Detect which cell encompasses the target text, then output its [X, Y] center coordinate. 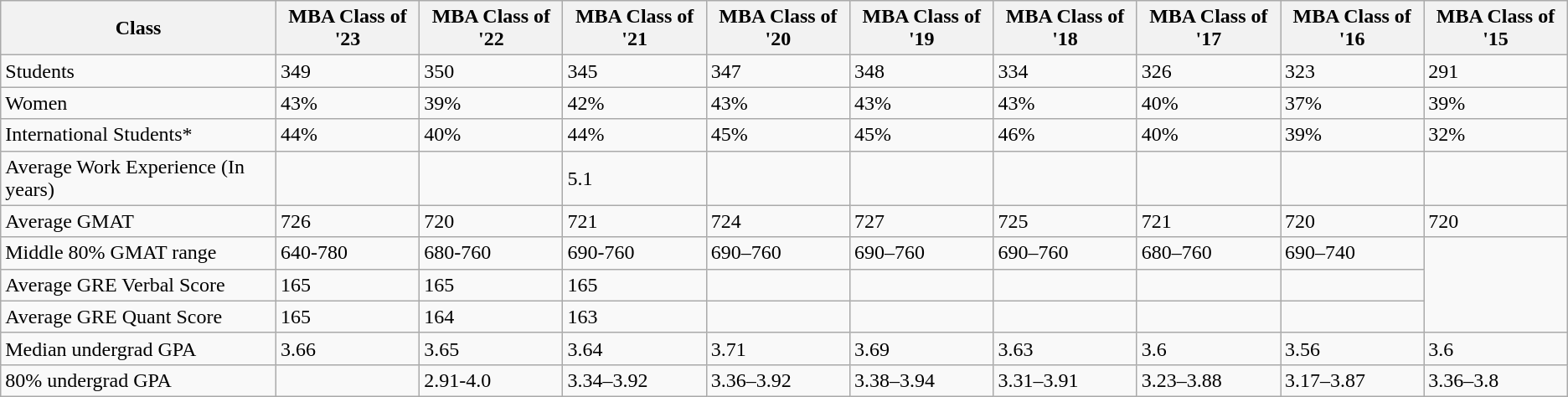
MBA Class of '15 [1496, 28]
MBA Class of '16 [1352, 28]
Middle 80% GMAT range [139, 253]
726 [347, 221]
MBA Class of '18 [1065, 28]
Class [139, 28]
3.23–3.88 [1208, 380]
3.31–3.91 [1065, 380]
350 [491, 71]
725 [1065, 221]
349 [347, 71]
3.36–3.92 [777, 380]
348 [921, 71]
37% [1352, 103]
347 [777, 71]
42% [635, 103]
3.63 [1065, 348]
690–740 [1352, 253]
International Students* [139, 135]
3.64 [635, 348]
Students [139, 71]
Average GRE Verbal Score [139, 285]
323 [1352, 71]
MBA Class of '21 [635, 28]
3.66 [347, 348]
Average Work Experience (In years) [139, 178]
3.38–3.94 [921, 380]
46% [1065, 135]
3.34–3.92 [635, 380]
291 [1496, 71]
334 [1065, 71]
345 [635, 71]
MBA Class of '20 [777, 28]
Average GRE Quant Score [139, 317]
3.36–3.8 [1496, 380]
3.65 [491, 348]
80% undergrad GPA [139, 380]
640-780 [347, 253]
5.1 [635, 178]
Women [139, 103]
MBA Class of '23 [347, 28]
326 [1208, 71]
MBA Class of '17 [1208, 28]
MBA Class of '22 [491, 28]
163 [635, 317]
164 [491, 317]
3.56 [1352, 348]
MBA Class of '19 [921, 28]
727 [921, 221]
3.69 [921, 348]
32% [1496, 135]
680-760 [491, 253]
3.71 [777, 348]
680–760 [1208, 253]
724 [777, 221]
690-760 [635, 253]
2.91-4.0 [491, 380]
3.17–3.87 [1352, 380]
Average GMAT [139, 221]
Median undergrad GPA [139, 348]
